Extract the [x, y] coordinate from the center of the cell holding the provided text.  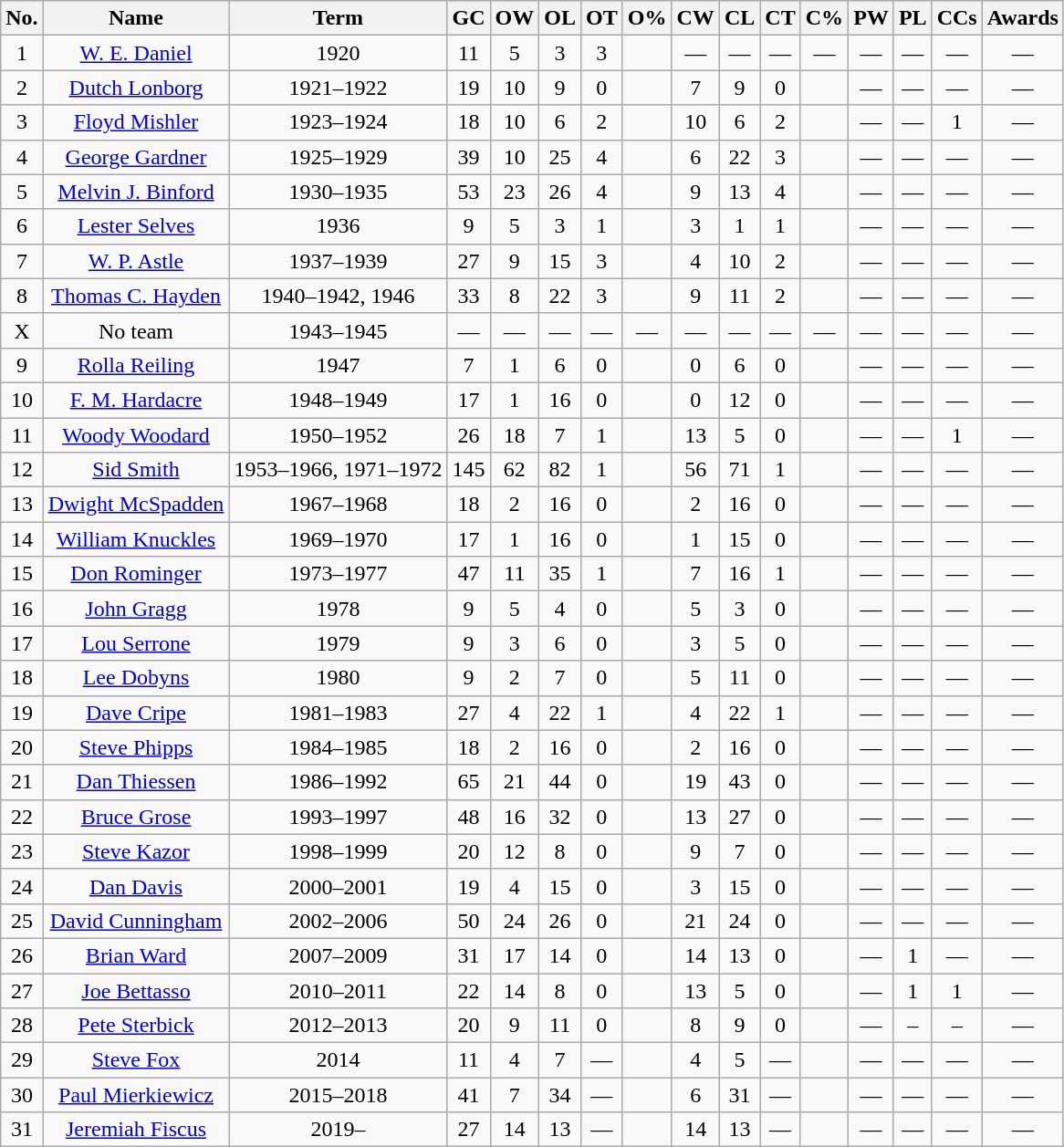
1923–1924 [338, 122]
Don Rominger [136, 574]
Woody Woodard [136, 435]
41 [469, 1095]
Floyd Mishler [136, 122]
1937–1939 [338, 261]
1993–1997 [338, 817]
Lester Selves [136, 226]
Sid Smith [136, 470]
George Gardner [136, 157]
F. M. Hardacre [136, 400]
Steve Phipps [136, 747]
1940–1942, 1946 [338, 296]
65 [469, 782]
2012–2013 [338, 1026]
1967–1968 [338, 505]
John Gragg [136, 609]
2015–2018 [338, 1095]
W. E. Daniel [136, 53]
1973–1977 [338, 574]
PW [871, 18]
39 [469, 157]
Thomas C. Hayden [136, 296]
GC [469, 18]
56 [695, 470]
CW [695, 18]
Term [338, 18]
145 [469, 470]
32 [560, 817]
David Cunningham [136, 921]
Steve Fox [136, 1060]
O% [647, 18]
1981–1983 [338, 713]
1925–1929 [338, 157]
33 [469, 296]
C% [824, 18]
1936 [338, 226]
Steve Kazor [136, 851]
53 [469, 192]
W. P. Astle [136, 261]
1953–1966, 1971–1972 [338, 470]
Bruce Grose [136, 817]
1980 [338, 678]
35 [560, 574]
OL [560, 18]
1920 [338, 53]
Awards [1022, 18]
Paul Mierkiewicz [136, 1095]
Dwight McSpadden [136, 505]
2007–2009 [338, 955]
1943–1945 [338, 330]
71 [739, 470]
47 [469, 574]
48 [469, 817]
1930–1935 [338, 192]
82 [560, 470]
OW [515, 18]
Rolla Reiling [136, 365]
29 [22, 1060]
Name [136, 18]
30 [22, 1095]
Brian Ward [136, 955]
62 [515, 470]
X [22, 330]
Dan Davis [136, 886]
2010–2011 [338, 990]
44 [560, 782]
1979 [338, 643]
CL [739, 18]
Joe Bettasso [136, 990]
CCs [956, 18]
Pete Sterbick [136, 1026]
1978 [338, 609]
CT [780, 18]
1998–1999 [338, 851]
Dutch Lonborg [136, 88]
OT [601, 18]
1969–1970 [338, 539]
Dan Thiessen [136, 782]
Lou Serrone [136, 643]
Lee Dobyns [136, 678]
2000–2001 [338, 886]
2014 [338, 1060]
No team [136, 330]
No. [22, 18]
1921–1922 [338, 88]
Dave Cripe [136, 713]
Melvin J. Binford [136, 192]
William Knuckles [136, 539]
PL [913, 18]
1947 [338, 365]
1950–1952 [338, 435]
1984–1985 [338, 747]
Jeremiah Fiscus [136, 1130]
1986–1992 [338, 782]
28 [22, 1026]
43 [739, 782]
34 [560, 1095]
2002–2006 [338, 921]
2019– [338, 1130]
1948–1949 [338, 400]
50 [469, 921]
